Scan for the cell matching the given text and deliver its (x, y) coordinate at center. 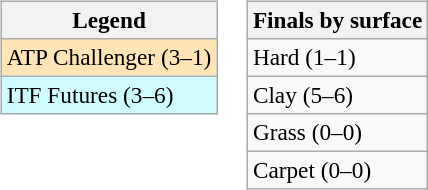
Grass (0–0) (337, 133)
Finals by surface (337, 20)
Legend (108, 20)
Clay (5–6) (337, 95)
ITF Futures (3–6) (108, 95)
Carpet (0–0) (337, 171)
ATP Challenger (3–1) (108, 57)
Hard (1–1) (337, 57)
